Scan for the cell matching the given text and deliver its (x, y) coordinate at center. 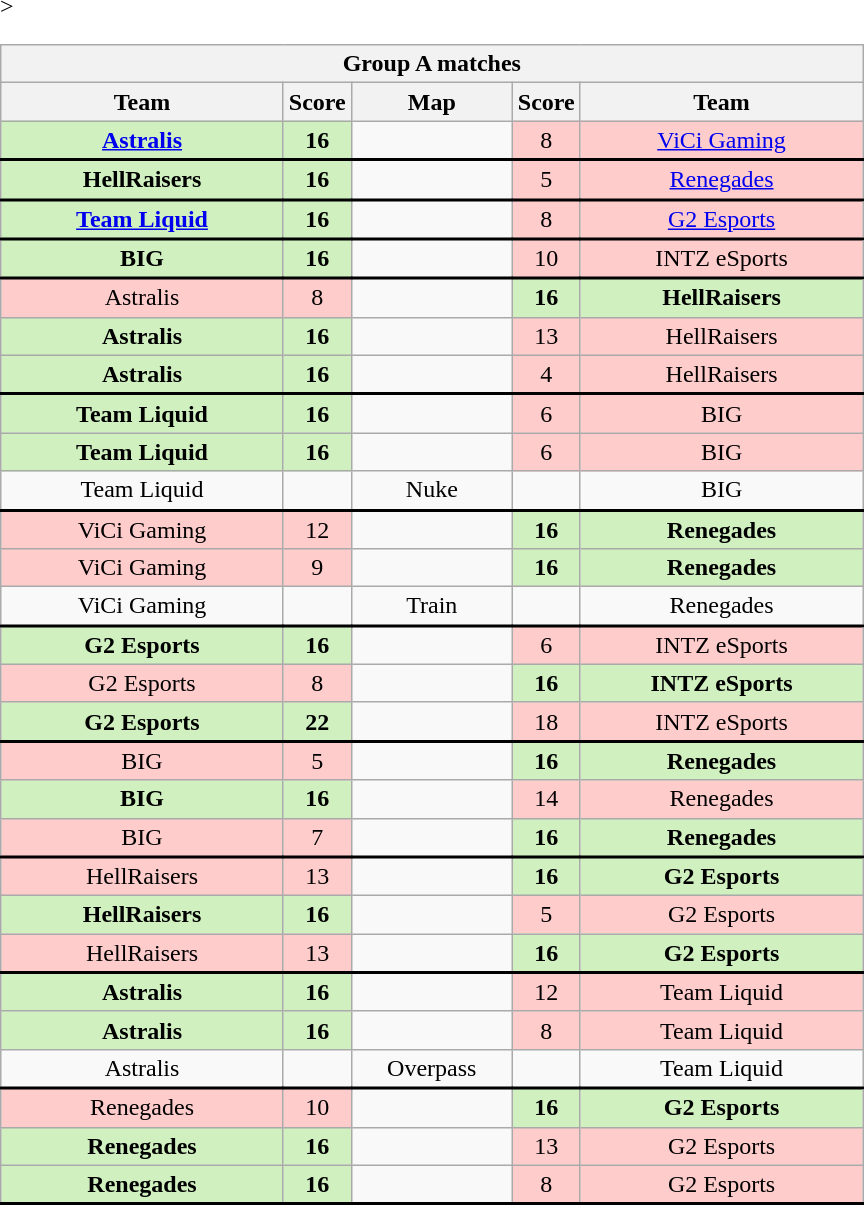
4 (546, 374)
Nuke (432, 490)
Group A matches (432, 64)
Train (432, 606)
22 (317, 722)
7 (317, 838)
18 (546, 722)
14 (546, 799)
Map (432, 102)
Overpass (432, 1068)
9 (317, 568)
